Identify which cell holds the provided text, then report its (X, Y) central coordinate. 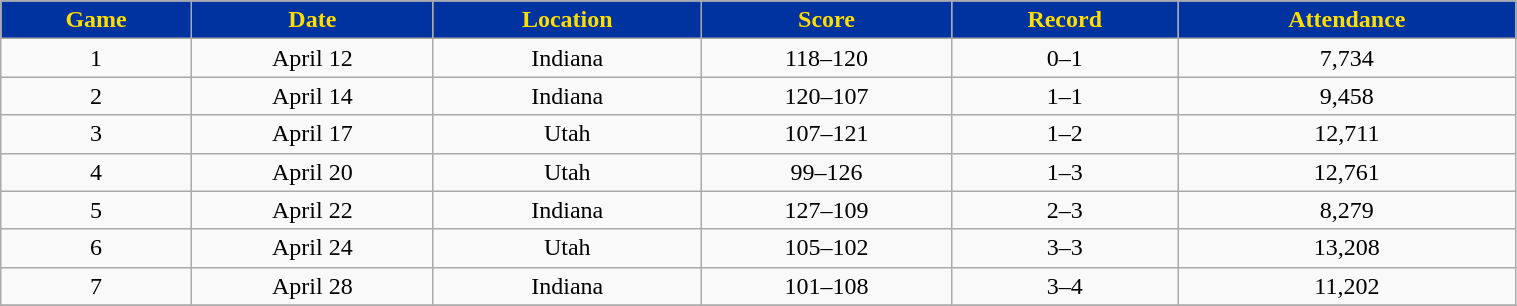
3 (96, 134)
2–3 (1065, 210)
Score (826, 20)
Date (312, 20)
107–121 (826, 134)
99–126 (826, 172)
April 28 (312, 286)
120–107 (826, 96)
118–120 (826, 58)
Record (1065, 20)
3–4 (1065, 286)
6 (96, 248)
7,734 (1347, 58)
9,458 (1347, 96)
1 (96, 58)
April 24 (312, 248)
Location (567, 20)
127–109 (826, 210)
5 (96, 210)
11,202 (1347, 286)
105–102 (826, 248)
April 22 (312, 210)
Attendance (1347, 20)
Game (96, 20)
101–108 (826, 286)
8,279 (1347, 210)
7 (96, 286)
April 14 (312, 96)
April 20 (312, 172)
4 (96, 172)
12,761 (1347, 172)
1–1 (1065, 96)
3–3 (1065, 248)
12,711 (1347, 134)
13,208 (1347, 248)
April 12 (312, 58)
0–1 (1065, 58)
1–3 (1065, 172)
2 (96, 96)
April 17 (312, 134)
1–2 (1065, 134)
